Return the (x, y) coordinate for the center point of the cell that contains the specified text.  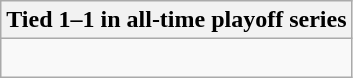
Tied 1–1 in all-time playoff series (176, 20)
